Determine the [X, Y] coordinate at the center of the cell enclosing the given text.  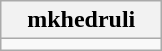
mkhedruli [82, 20]
